Detect which cell encompasses the target text, then output its [x, y] center coordinate. 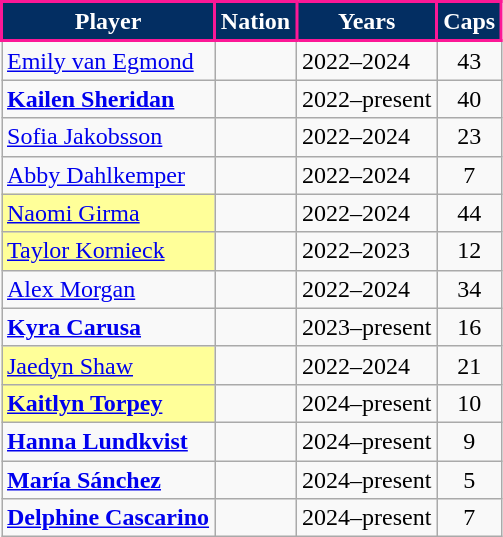
5 [470, 479]
12 [470, 251]
Sofia Jakobsson [108, 137]
2023–present [366, 327]
16 [470, 327]
2022–2023 [366, 251]
Kailen Sheridan [108, 99]
21 [470, 365]
Caps [470, 22]
Jaedyn Shaw [108, 365]
40 [470, 99]
Naomi Girma [108, 213]
2022–present [366, 99]
Player [108, 22]
10 [470, 403]
Alex Morgan [108, 289]
23 [470, 137]
44 [470, 213]
43 [470, 60]
Taylor Kornieck [108, 251]
Kyra Carusa [108, 327]
Years [366, 22]
Delphine Cascarino [108, 518]
Hanna Lundkvist [108, 441]
34 [470, 289]
Abby Dahlkemper [108, 175]
Emily van Egmond [108, 60]
María Sánchez [108, 479]
Nation [256, 22]
Kaitlyn Torpey [108, 403]
9 [470, 441]
